Search for the cell housing the specified text and yield its (X, Y) center coordinate. 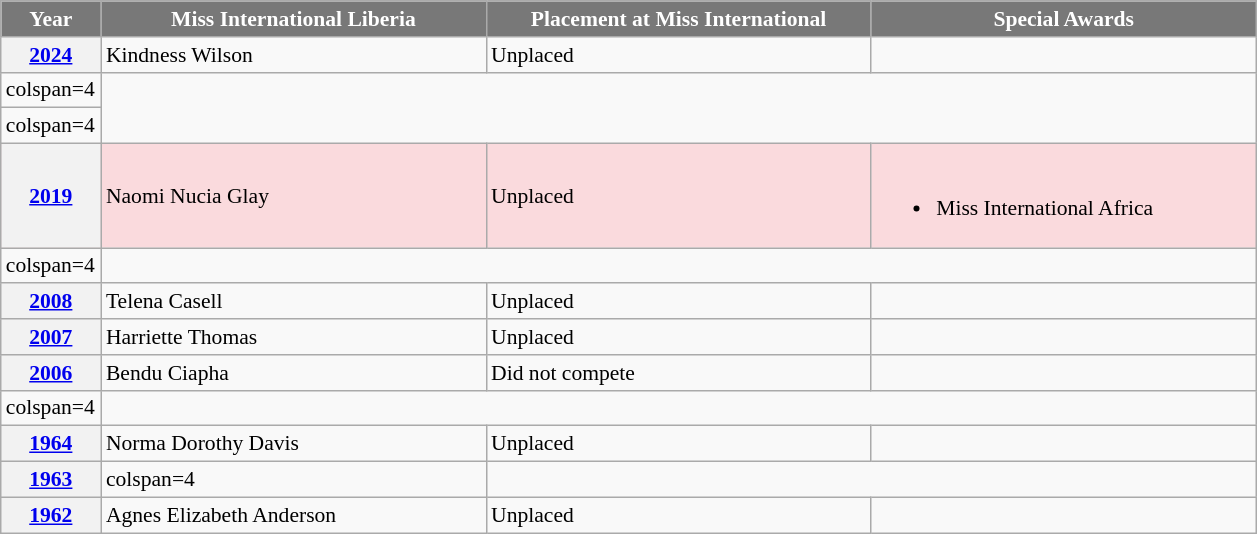
Naomi Nucia Glay (294, 196)
Miss International Liberia (294, 19)
2019 (51, 196)
Miss International Africa (1064, 196)
2007 (51, 337)
2006 (51, 373)
Telena Casell (294, 302)
Year (51, 19)
Bendu Ciapha (294, 373)
Harriette Thomas (294, 337)
1964 (51, 444)
Placement at Miss International (678, 19)
Agnes Elizabeth Anderson (294, 515)
Kindness Wilson (294, 55)
2008 (51, 302)
Special Awards (1064, 19)
Norma Dorothy Davis (294, 444)
2024 (51, 55)
Did not compete (678, 373)
1963 (51, 480)
1962 (51, 515)
